From the cell containing the given text, extract its center point as (X, Y) coordinate. 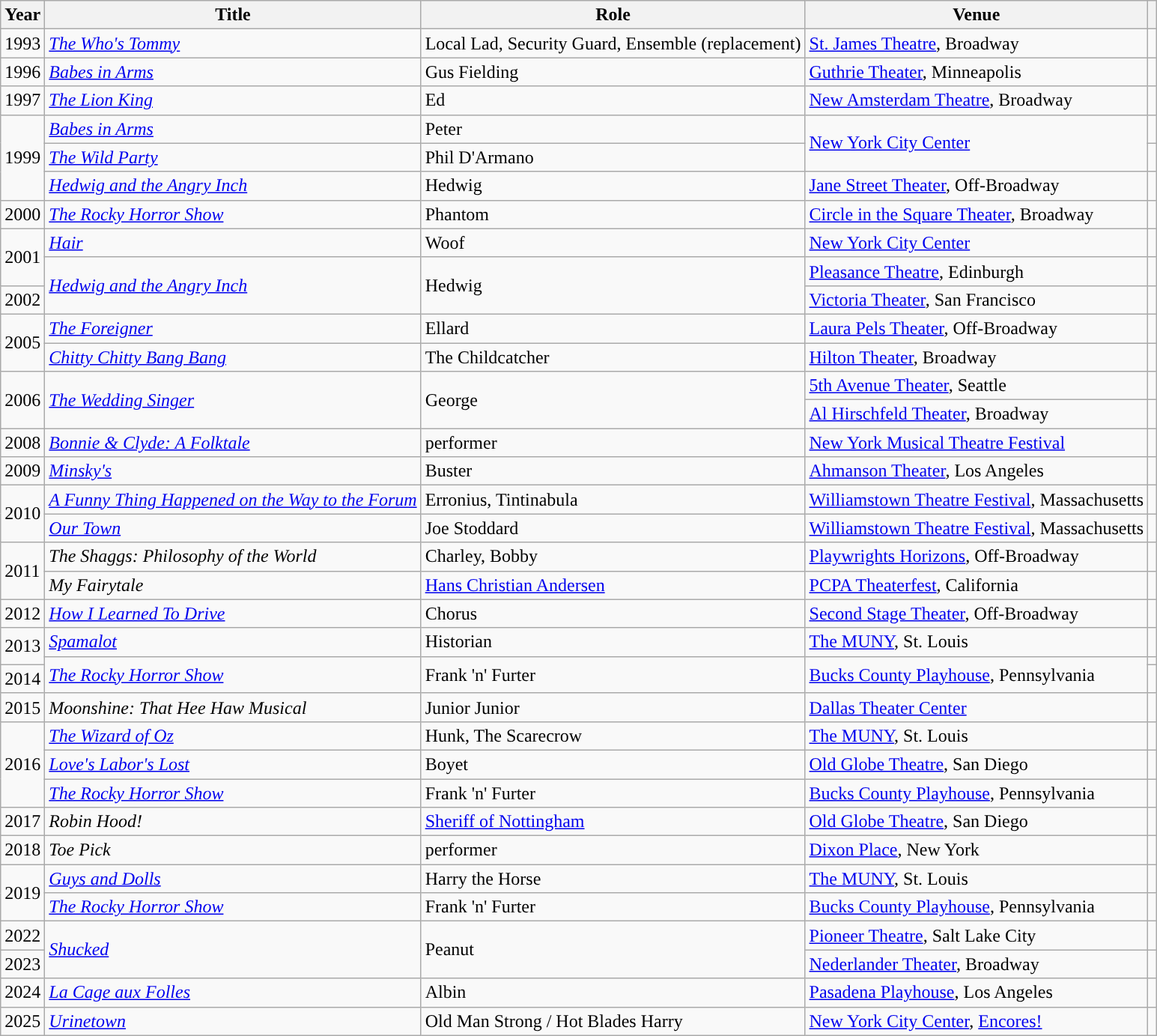
Urinetown (233, 1021)
2023 (22, 964)
Joe Stoddard (613, 528)
2001 (22, 257)
Minsky's (233, 471)
Chorus (613, 614)
1997 (22, 100)
Pleasance Theatre, Edinburgh (977, 271)
Woof (613, 243)
Love's Labor's Lost (233, 764)
La Cage aux Folles (233, 993)
The Lion King (233, 100)
2025 (22, 1021)
2015 (22, 707)
2011 (22, 571)
New York City Center, Encores! (977, 1021)
Laura Pels Theater, Off-Broadway (977, 328)
The Shaggs: Philosophy of the World (233, 557)
Ellard (613, 328)
A Funny Thing Happened on the Way to the Forum (233, 500)
Year (22, 15)
George (613, 400)
2012 (22, 614)
Boyet (613, 764)
Buster (613, 471)
1993 (22, 43)
2000 (22, 214)
Pasadena Playhouse, Los Angeles (977, 993)
Moonshine: That Hee Haw Musical (233, 707)
2017 (22, 822)
Venue (977, 15)
Hunk, The Scarecrow (613, 736)
Our Town (233, 528)
Role (613, 15)
Junior Junior (613, 707)
Bonnie & Clyde: A Folktale (233, 443)
2022 (22, 936)
Peter (613, 129)
Charley, Bobby (613, 557)
2024 (22, 993)
Phantom (613, 214)
The Wizard of Oz (233, 736)
Hair (233, 243)
St. James Theatre, Broadway (977, 43)
1996 (22, 72)
Albin (613, 993)
Phil D'Armano (613, 157)
My Fairytale (233, 585)
Victoria Theater, San Francisco (977, 300)
2008 (22, 443)
How I Learned To Drive (233, 614)
New Amsterdam Theatre, Broadway (977, 100)
Al Hirschfeld Theater, Broadway (977, 414)
Historian (613, 642)
The Childcatcher (613, 357)
Robin Hood! (233, 822)
Old Man Strong / Hot Blades Harry (613, 1021)
Spamalot (233, 642)
Jane Street Theater, Off-Broadway (977, 186)
2002 (22, 300)
The Foreigner (233, 328)
2014 (22, 679)
Playwrights Horizons, Off-Broadway (977, 557)
2006 (22, 400)
PCPA Theaterfest, California (977, 585)
Gus Fielding (613, 72)
Ahmanson Theater, Los Angeles (977, 471)
2018 (22, 850)
The Wild Party (233, 157)
Circle in the Square Theater, Broadway (977, 214)
Second Stage Theater, Off-Broadway (977, 614)
Guys and Dolls (233, 879)
Dixon Place, New York (977, 850)
Guthrie Theater, Minneapolis (977, 72)
Peanut (613, 950)
2010 (22, 514)
Hans Christian Andersen (613, 585)
2016 (22, 764)
The Wedding Singer (233, 400)
Erronius, Tintinabula (613, 500)
Local Lad, Security Guard, Ensemble (replacement) (613, 43)
2009 (22, 471)
Shucked (233, 950)
Toe Pick (233, 850)
Title (233, 15)
Pioneer Theatre, Salt Lake City (977, 936)
2005 (22, 342)
The Who's Tommy (233, 43)
Chitty Chitty Bang Bang (233, 357)
Harry the Horse (613, 879)
2019 (22, 893)
5th Avenue Theater, Seattle (977, 386)
Nederlander Theater, Broadway (977, 964)
1999 (22, 157)
2013 (22, 646)
Ed (613, 100)
New York Musical Theatre Festival (977, 443)
Dallas Theater Center (977, 707)
Sheriff of Nottingham (613, 822)
Hilton Theater, Broadway (977, 357)
